Pinpoint the cell where the given text exists, returning its (X, Y) midpoint coordinate. 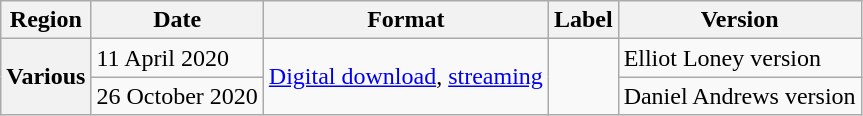
Region (46, 20)
Label (583, 20)
Digital download, streaming (406, 77)
Date (177, 20)
Daniel Andrews version (740, 96)
Format (406, 20)
Version (740, 20)
26 October 2020 (177, 96)
Elliot Loney version (740, 58)
11 April 2020 (177, 58)
Various (46, 77)
